Extract the [X, Y] coordinate from the center of the cell holding the provided text.  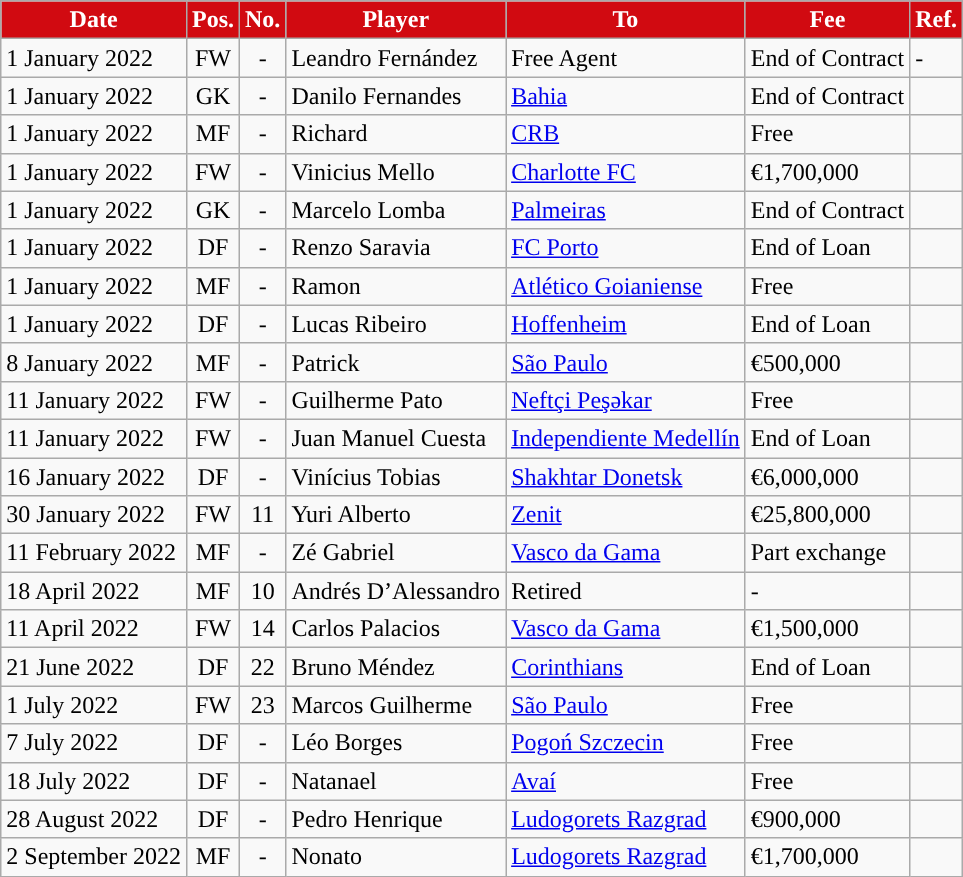
Player [396, 20]
Vinícius Tobias [396, 477]
Corinthians [626, 667]
Ref. [936, 20]
Renzo Saravia [396, 248]
Patrick [396, 362]
Léo Borges [396, 743]
Juan Manuel Cuesta [396, 438]
Lucas Ribeiro [396, 324]
Natanael [396, 781]
Pos. [212, 20]
Andrés D’Alessandro [396, 591]
€6,000,000 [827, 477]
€900,000 [827, 819]
Palmeiras [626, 210]
Richard [396, 134]
Zé Gabriel [396, 553]
Danilo Fernandes [396, 96]
Free Agent [626, 58]
2 September 2022 [94, 857]
To [626, 20]
€1,500,000 [827, 629]
8 January 2022 [94, 362]
30 January 2022 [94, 515]
Guilherme Pato [396, 400]
1 July 2022 [94, 705]
23 [263, 705]
Hoffenheim [626, 324]
Retired [626, 591]
Bahia [626, 96]
22 [263, 667]
Bruno Méndez [396, 667]
CRB [626, 134]
Charlotte FC [626, 172]
Shakhtar Donetsk [626, 477]
Pedro Henrique [396, 819]
Marcos Guilherme [396, 705]
10 [263, 591]
11 February 2022 [94, 553]
Fee [827, 20]
Neftçi Peşəkar [626, 400]
Avaí [626, 781]
16 January 2022 [94, 477]
Ramon [396, 286]
Marcelo Lomba [396, 210]
11 [263, 515]
Leandro Fernández [396, 58]
Carlos Palacios [396, 629]
18 July 2022 [94, 781]
28 August 2022 [94, 819]
14 [263, 629]
Atlético Goianiense [626, 286]
Date [94, 20]
Independiente Medellín [626, 438]
7 July 2022 [94, 743]
FC Porto [626, 248]
Nonato [396, 857]
Part exchange [827, 553]
No. [263, 20]
11 April 2022 [94, 629]
Pogoń Szczecin [626, 743]
Yuri Alberto [396, 515]
21 June 2022 [94, 667]
Vinicius Mello [396, 172]
Zenit [626, 515]
€500,000 [827, 362]
€25,800,000 [827, 515]
18 April 2022 [94, 591]
